Determine the (X, Y) coordinate at the center of the cell enclosing the given text.  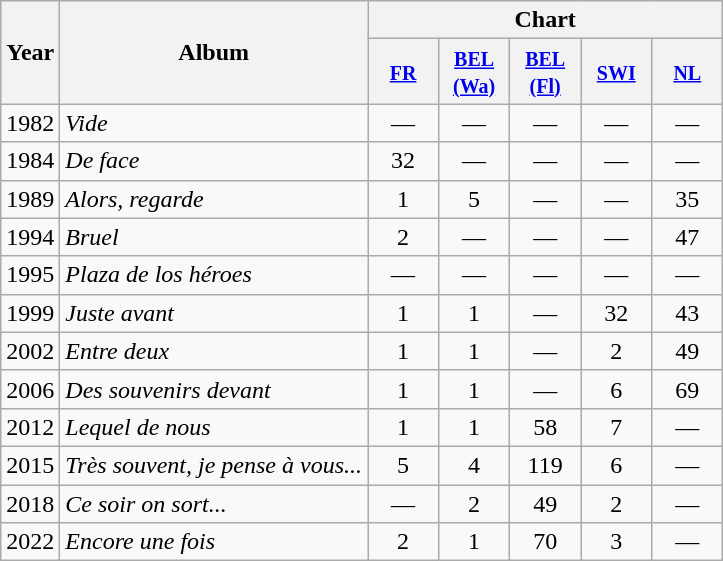
Year (30, 52)
Plaza de los héroes (214, 275)
Vide (214, 123)
47 (688, 237)
FR (404, 72)
Alors, regarde (214, 199)
1994 (30, 237)
Juste avant (214, 313)
Ce soir on sort... (214, 503)
3 (616, 542)
BEL (Wa) (474, 72)
1995 (30, 275)
35 (688, 199)
70 (546, 542)
NL (688, 72)
7 (616, 427)
SWI (616, 72)
Bruel (214, 237)
Des souvenirs devant (214, 389)
BEL (Fl) (546, 72)
Album (214, 52)
2012 (30, 427)
Lequel de nous (214, 427)
2018 (30, 503)
119 (546, 465)
2006 (30, 389)
43 (688, 313)
2015 (30, 465)
Chart (546, 20)
Très souvent, je pense à vous... (214, 465)
De face (214, 161)
58 (546, 427)
1999 (30, 313)
1984 (30, 161)
4 (474, 465)
2022 (30, 542)
69 (688, 389)
1989 (30, 199)
2002 (30, 351)
Entre deux (214, 351)
Encore une fois (214, 542)
1982 (30, 123)
